Pinpoint the cell where the given text exists, returning its (x, y) midpoint coordinate. 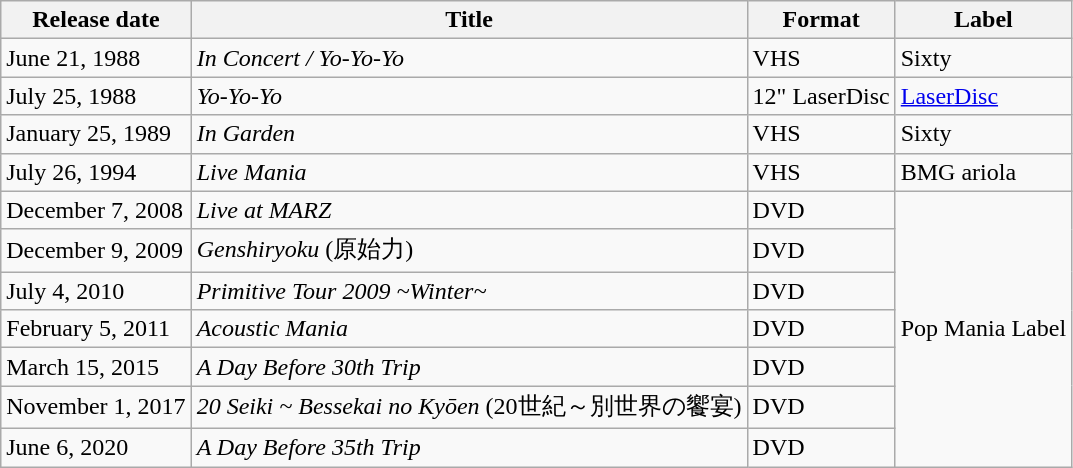
Live at MARZ (469, 210)
Genshiryoku (原始力) (469, 250)
February 5, 2011 (96, 329)
July 4, 2010 (96, 291)
Primitive Tour 2009 ~Winter~ (469, 291)
Release date (96, 20)
July 26, 1994 (96, 172)
LaserDisc (983, 96)
June 21, 1988 (96, 58)
November 1, 2017 (96, 408)
Yo-Yo-Yo (469, 96)
January 25, 1989 (96, 134)
20 Seiki ~ Bessekai no Kyōen (20世紀～別世界の饗宴) (469, 408)
Title (469, 20)
June 6, 2020 (96, 447)
In Garden (469, 134)
A Day Before 35th Trip (469, 447)
Acoustic Mania (469, 329)
Live Mania (469, 172)
Pop Mania Label (983, 328)
Format (821, 20)
In Concert / Yo-Yo-Yo (469, 58)
A Day Before 30th Trip (469, 367)
BMG ariola (983, 172)
December 7, 2008 (96, 210)
12" LaserDisc (821, 96)
December 9, 2009 (96, 250)
July 25, 1988 (96, 96)
Label (983, 20)
March 15, 2015 (96, 367)
